Determine the [X, Y] coordinate at the center of the cell enclosing the given text.  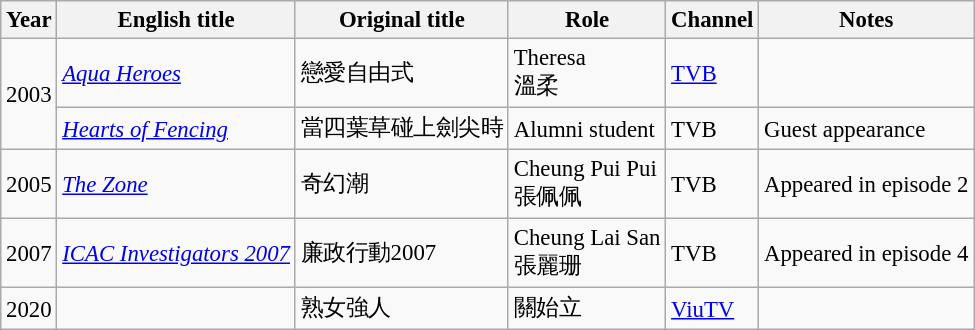
關始立 [586, 309]
Cheung Lai San張麗珊 [586, 254]
2003 [29, 94]
Channel [712, 20]
ICAC Investigators 2007 [176, 254]
當四葉草碰上劍尖時 [402, 129]
Appeared in episode 2 [866, 184]
Guest appearance [866, 129]
2005 [29, 184]
Theresa溫柔 [586, 74]
Year [29, 20]
奇幻潮 [402, 184]
熟女強人 [402, 309]
戀愛自由式 [402, 74]
Original title [402, 20]
2020 [29, 309]
The Zone [176, 184]
Alumni student [586, 129]
Cheung Pui Pui張佩佩 [586, 184]
Appeared in episode 4 [866, 254]
Notes [866, 20]
廉政行動2007 [402, 254]
Role [586, 20]
Aqua Heroes [176, 74]
2007 [29, 254]
ViuTV [712, 309]
Hearts of Fencing [176, 129]
English title [176, 20]
